Search for the cell housing the specified text and yield its (X, Y) center coordinate. 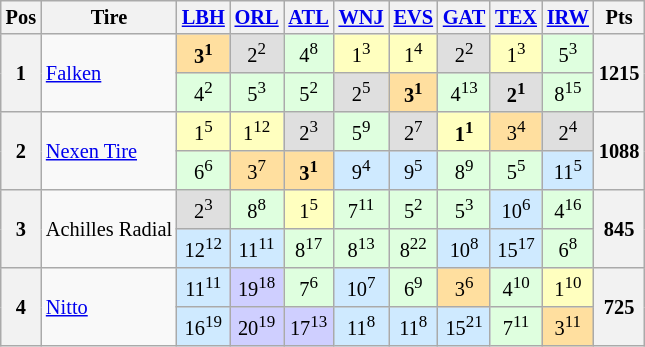
34 (516, 132)
68 (568, 248)
106 (516, 210)
TEX (516, 17)
ATL (309, 17)
21 (516, 92)
11 (464, 132)
76 (309, 288)
25 (362, 92)
1088 (619, 151)
2019 (257, 326)
1517 (516, 248)
1521 (464, 326)
66 (204, 170)
94 (362, 170)
Achilles Radial (109, 229)
36 (464, 288)
725 (619, 307)
4 (21, 307)
GAT (464, 17)
IRW (568, 17)
88 (257, 210)
1713 (309, 326)
Pts (619, 17)
42 (204, 92)
ORL (257, 17)
Tire (109, 17)
14 (414, 54)
410 (516, 288)
110 (568, 288)
59 (362, 132)
115 (568, 170)
Falken (109, 73)
69 (414, 288)
112 (257, 132)
1 (21, 73)
Pos (21, 17)
1918 (257, 288)
413 (464, 92)
3 (21, 229)
LBH (204, 17)
813 (362, 248)
WNJ (362, 17)
416 (568, 210)
Nexen Tire (109, 151)
1215 (619, 73)
55 (516, 170)
815 (568, 92)
817 (309, 248)
89 (464, 170)
24 (568, 132)
822 (414, 248)
311 (568, 326)
48 (309, 54)
95 (414, 170)
EVS (414, 17)
37 (257, 170)
1212 (204, 248)
845 (619, 229)
1619 (204, 326)
108 (464, 248)
2 (21, 151)
107 (362, 288)
27 (414, 132)
Nitto (109, 307)
